Determine the (X, Y) coordinate at the center of the cell enclosing the given text.  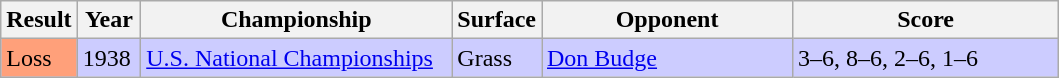
3–6, 8–6, 2–6, 1–6 (926, 58)
Opponent (668, 20)
Result (39, 20)
1938 (109, 58)
U.S. National Championships (296, 58)
Loss (39, 58)
Don Budge (668, 58)
Score (926, 20)
Surface (497, 20)
Grass (497, 58)
Year (109, 20)
Championship (296, 20)
